Search for the cell housing the specified text and yield its [X, Y] center coordinate. 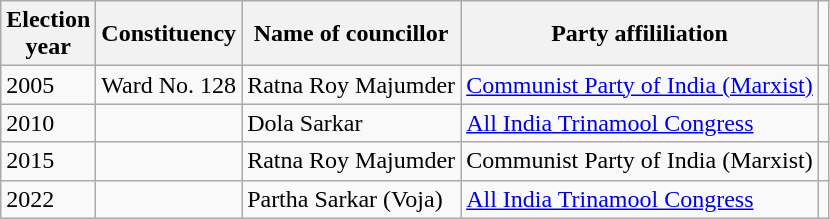
Constituency [169, 34]
2005 [48, 85]
Partha Sarkar (Voja) [352, 199]
Name of councillor [352, 34]
Dola Sarkar [352, 123]
2010 [48, 123]
Election year [48, 34]
Ward No. 128 [169, 85]
2015 [48, 161]
Party affililiation [640, 34]
2022 [48, 199]
